Extract the (x, y) coordinate from the center of the cell holding the provided text.  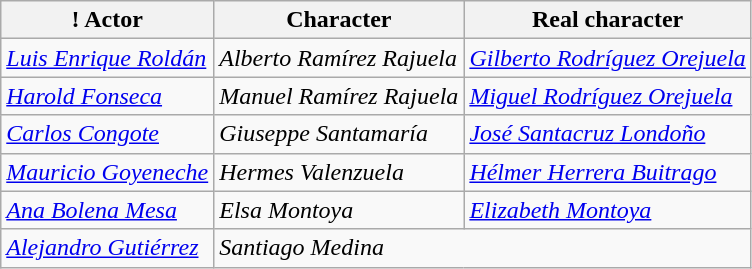
Giuseppe Santamaría (339, 134)
Mauricio Goyeneche (108, 172)
Hélmer Herrera Buitrago (608, 172)
Carlos Congote (108, 134)
Manuel Ramírez Rajuela (339, 96)
Alejandro Gutiérrez (108, 248)
Ana Bolena Mesa (108, 210)
Elsa Montoya (339, 210)
Luis Enrique Roldán (108, 58)
Character (339, 20)
José Santacruz Londoño (608, 134)
Santiago Medina (483, 248)
Elizabeth Montoya (608, 210)
Hermes Valenzuela (339, 172)
Harold Fonseca (108, 96)
Gilberto Rodríguez Orejuela (608, 58)
Alberto Ramírez Rajuela (339, 58)
Real character (608, 20)
Miguel Rodríguez Orejuela (608, 96)
! Actor (108, 20)
